For the text-containing cell, return its midpoint in (X, Y) coordinate format. 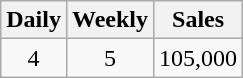
Daily (34, 20)
Sales (198, 20)
4 (34, 58)
5 (110, 58)
Weekly (110, 20)
105,000 (198, 58)
